Capture the cell that displays the provided text and extract its [X, Y] central coordinate. 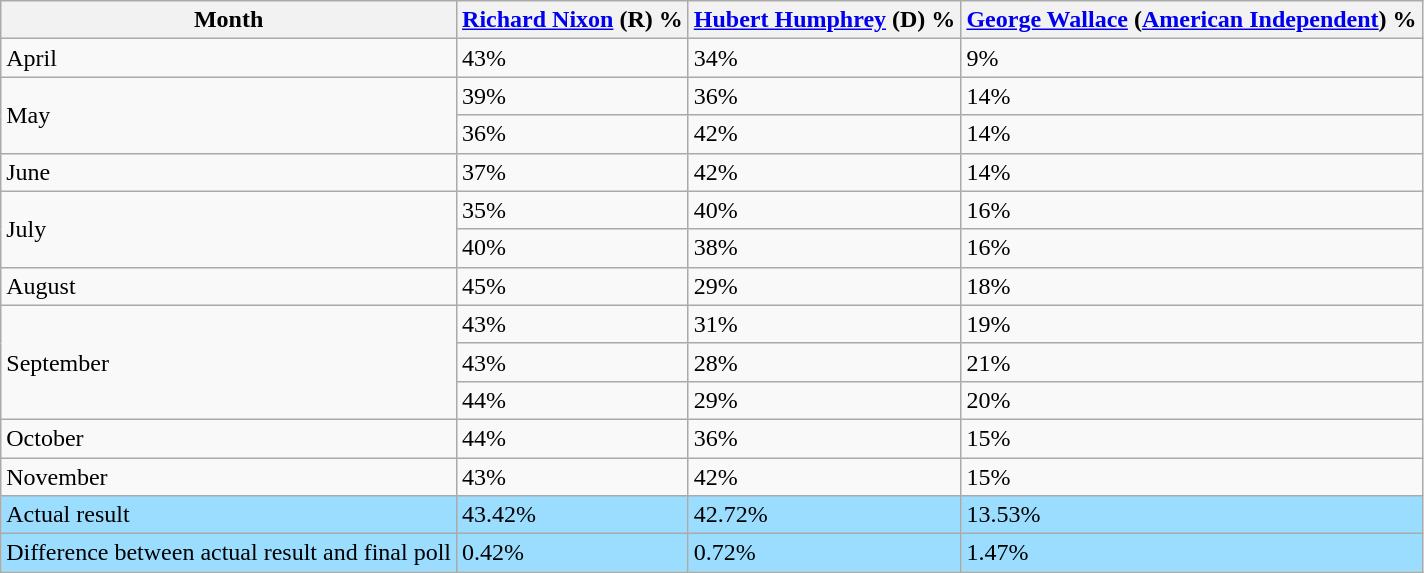
45% [573, 286]
1.47% [1192, 553]
42.72% [824, 515]
18% [1192, 286]
34% [824, 58]
September [229, 362]
13.53% [1192, 515]
28% [824, 362]
Hubert Humphrey (D) % [824, 20]
July [229, 229]
0.42% [573, 553]
April [229, 58]
21% [1192, 362]
35% [573, 210]
Actual result [229, 515]
9% [1192, 58]
August [229, 286]
20% [1192, 400]
November [229, 477]
October [229, 438]
39% [573, 96]
19% [1192, 324]
May [229, 115]
Richard Nixon (R) % [573, 20]
37% [573, 172]
Month [229, 20]
38% [824, 248]
0.72% [824, 553]
31% [824, 324]
43.42% [573, 515]
George Wallace (American Independent) % [1192, 20]
Difference between actual result and final poll [229, 553]
June [229, 172]
